Return the (x, y) coordinate for the center point of the cell that contains the specified text.  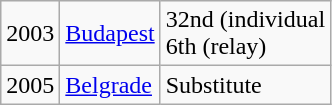
2005 (30, 85)
Substitute (245, 85)
Belgrade (110, 85)
32nd (individual6th (relay) (245, 34)
Budapest (110, 34)
2003 (30, 34)
